Return the [X, Y] coordinate for the center point of the cell that contains the specified text.  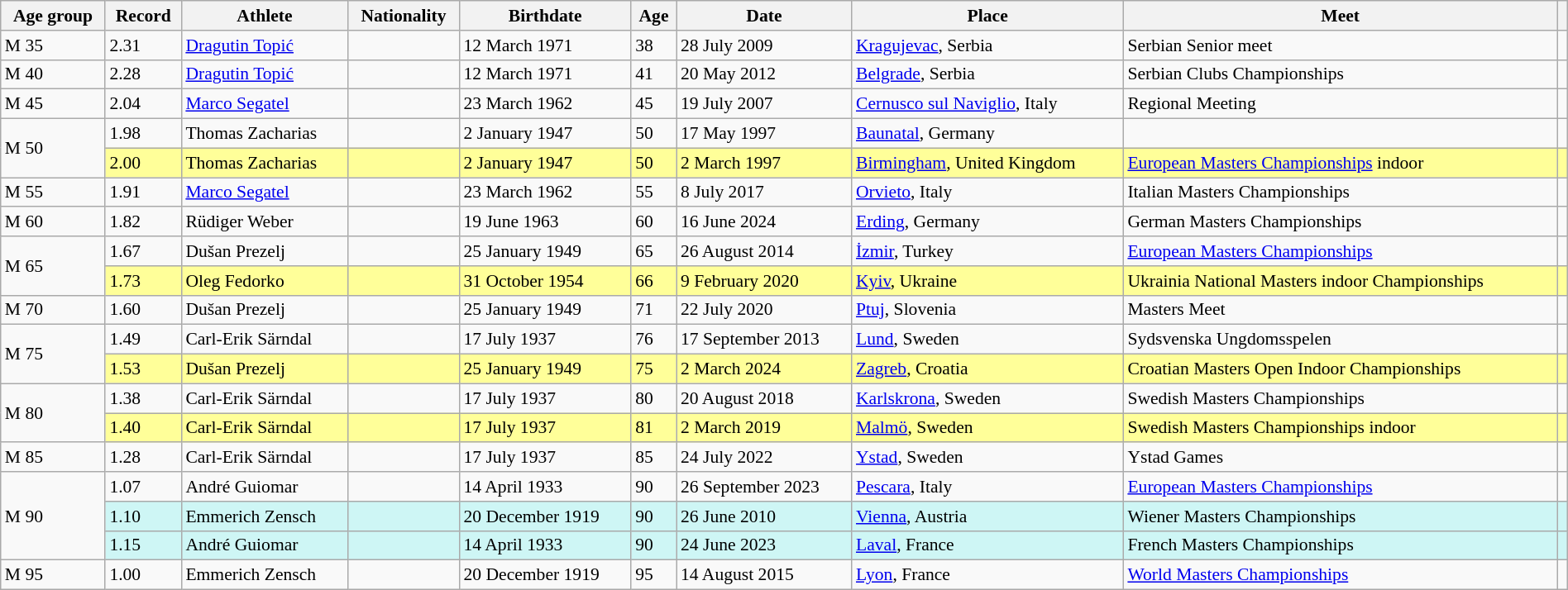
76 [653, 340]
M 75 [53, 354]
1.67 [143, 251]
26 August 2014 [764, 251]
1.98 [143, 134]
Laval, France [987, 545]
2.00 [143, 163]
26 June 2010 [764, 516]
Date [764, 16]
Regional Meeting [1340, 104]
38 [653, 45]
17 September 2013 [764, 340]
1.38 [143, 398]
24 June 2023 [764, 545]
World Masters Championships [1340, 575]
85 [653, 458]
Lund, Sweden [987, 340]
Ystad, Sweden [987, 458]
41 [653, 74]
19 June 1963 [545, 222]
M 90 [53, 516]
İzmir, Turkey [987, 251]
1.73 [143, 281]
16 June 2024 [764, 222]
9 February 2020 [764, 281]
2 March 1997 [764, 163]
M 65 [53, 266]
80 [653, 398]
European Masters Championships indoor [1340, 163]
Place [987, 16]
German Masters Championships [1340, 222]
1.07 [143, 487]
Meet [1340, 16]
M 55 [53, 193]
Ptuj, Slovenia [987, 310]
Serbian Senior meet [1340, 45]
Birmingham, United Kingdom [987, 163]
Orvieto, Italy [987, 193]
20 August 2018 [764, 398]
Malmö, Sweden [987, 428]
81 [653, 428]
Age [653, 16]
Record [143, 16]
Masters Meet [1340, 310]
Croatian Masters Open Indoor Championships [1340, 369]
French Masters Championships [1340, 545]
71 [653, 310]
Kragujevac, Serbia [987, 45]
M 35 [53, 45]
1.91 [143, 193]
Athlete [265, 16]
M 85 [53, 458]
M 50 [53, 149]
Baunatal, Germany [987, 134]
1.28 [143, 458]
1.82 [143, 222]
28 July 2009 [764, 45]
Swedish Masters Championships indoor [1340, 428]
22 July 2020 [764, 310]
Karlskrona, Sweden [987, 398]
2.04 [143, 104]
Oleg Fedorko [265, 281]
1.00 [143, 575]
Ukrainia National Masters indoor Championships [1340, 281]
M 45 [53, 104]
Pescara, Italy [987, 487]
Wiener Masters Championships [1340, 516]
Sydsvenska Ungdomsspelen [1340, 340]
2.28 [143, 74]
Birthdate [545, 16]
1.15 [143, 545]
Age group [53, 16]
55 [653, 193]
20 May 2012 [764, 74]
45 [653, 104]
65 [653, 251]
19 July 2007 [764, 104]
17 May 1997 [764, 134]
Vienna, Austria [987, 516]
Swedish Masters Championships [1340, 398]
26 September 2023 [764, 487]
66 [653, 281]
2 March 2024 [764, 369]
M 95 [53, 575]
1.10 [143, 516]
75 [653, 369]
M 60 [53, 222]
60 [653, 222]
2 March 2019 [764, 428]
1.49 [143, 340]
Zagreb, Croatia [987, 369]
M 80 [53, 413]
24 July 2022 [764, 458]
Italian Masters Championships [1340, 193]
1.60 [143, 310]
Cernusco sul Naviglio, Italy [987, 104]
M 40 [53, 74]
95 [653, 575]
31 October 1954 [545, 281]
Lyon, France [987, 575]
Rüdiger Weber [265, 222]
1.40 [143, 428]
2.31 [143, 45]
1.53 [143, 369]
Serbian Clubs Championships [1340, 74]
14 August 2015 [764, 575]
Ystad Games [1340, 458]
Kyiv, Ukraine [987, 281]
M 70 [53, 310]
Nationality [404, 16]
Belgrade, Serbia [987, 74]
8 July 2017 [764, 193]
Erding, Germany [987, 222]
